From the cell containing the given text, extract its center point as (x, y) coordinate. 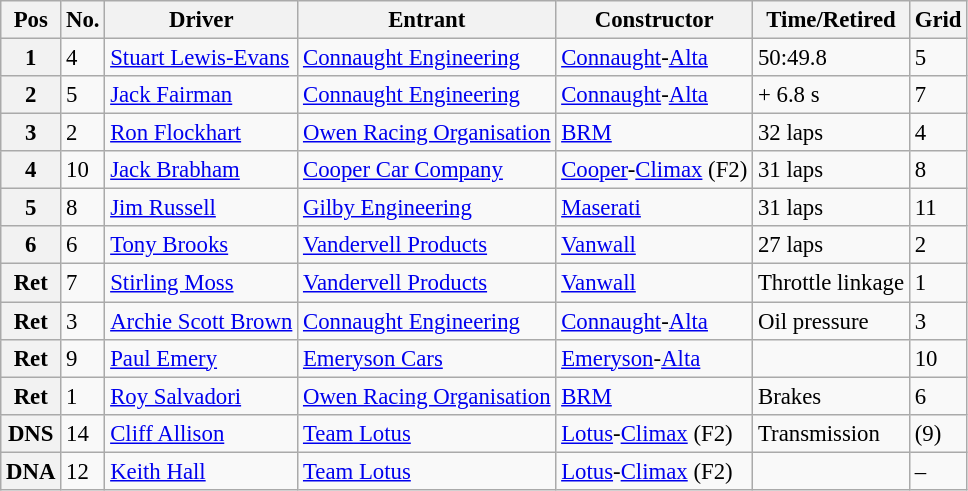
32 laps (832, 133)
Tony Brooks (202, 245)
Grid (938, 20)
Driver (202, 20)
DNA (31, 471)
No. (83, 20)
Constructor (654, 20)
Cooper Car Company (427, 170)
Jack Fairman (202, 95)
Brakes (832, 396)
Roy Salvadori (202, 396)
Transmission (832, 433)
Entrant (427, 20)
50:49.8 (832, 58)
Stirling Moss (202, 283)
Paul Emery (202, 358)
(9) (938, 433)
Time/Retired (832, 20)
27 laps (832, 245)
Throttle linkage (832, 283)
Keith Hall (202, 471)
12 (83, 471)
11 (938, 208)
Gilby Engineering (427, 208)
9 (83, 358)
– (938, 471)
Cooper-Climax (F2) (654, 170)
DNS (31, 433)
Emeryson-Alta (654, 358)
Stuart Lewis-Evans (202, 58)
Cliff Allison (202, 433)
Oil pressure (832, 321)
Maserati (654, 208)
Jack Brabham (202, 170)
Emeryson Cars (427, 358)
+ 6.8 s (832, 95)
Pos (31, 20)
Jim Russell (202, 208)
14 (83, 433)
Archie Scott Brown (202, 321)
Ron Flockhart (202, 133)
